Provide the (x, y) coordinate of the cell's center where the given text is located.  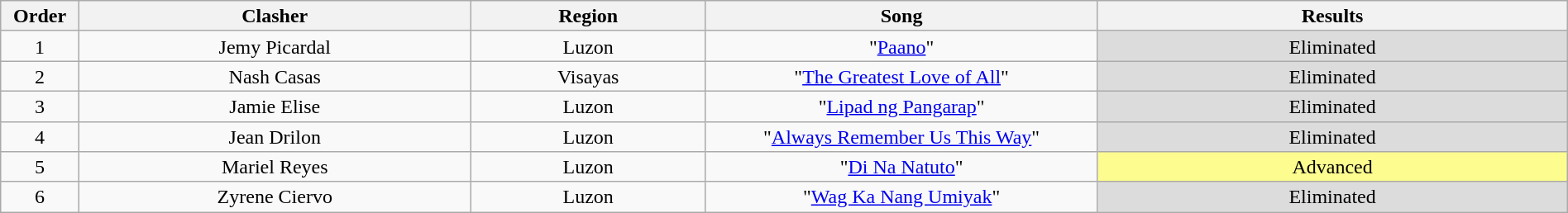
"Wag Ka Nang Umiyak" (901, 196)
Region (588, 17)
"Always Remember Us This Way" (901, 137)
4 (40, 137)
Jamie Elise (275, 106)
Jean Drilon (275, 137)
5 (40, 167)
Jemy Picardal (275, 46)
Results (1332, 17)
Mariel Reyes (275, 167)
Song (901, 17)
1 (40, 46)
Visayas (588, 76)
2 (40, 76)
"Paano" (901, 46)
Clasher (275, 17)
Order (40, 17)
"The Greatest Love of All" (901, 76)
"Lipad ng Pangarap" (901, 106)
Nash Casas (275, 76)
3 (40, 106)
"Di Na Natuto" (901, 167)
Zyrene Ciervo (275, 196)
Advanced (1332, 167)
6 (40, 196)
